Find where the given text appears and provide that cell's center as (x, y) coordinate. 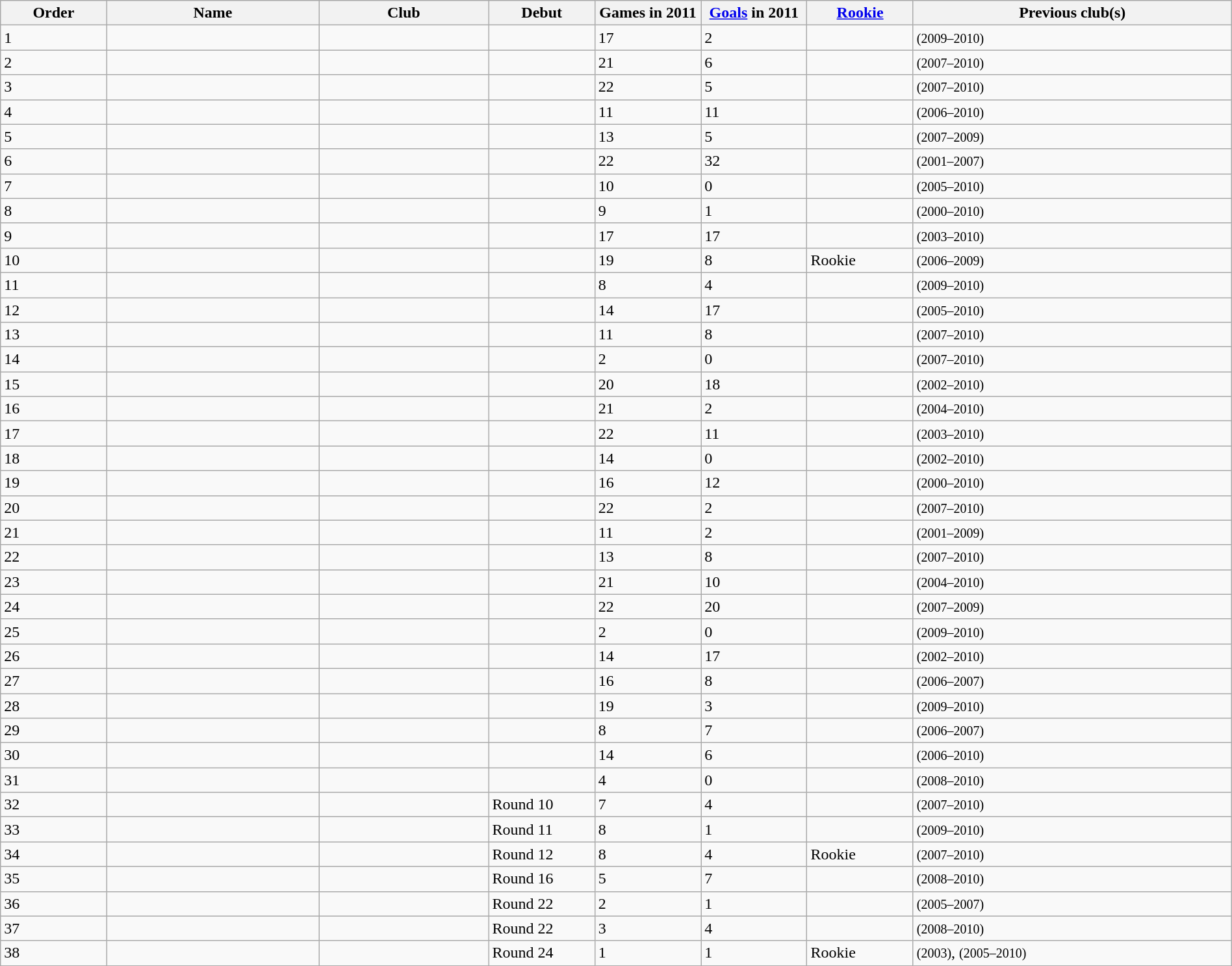
Round 24 (542, 953)
29 (53, 731)
(2001–2009) (1072, 532)
25 (53, 631)
Club (404, 13)
(2005–2007) (1072, 904)
30 (53, 755)
Round 12 (542, 854)
37 (53, 928)
24 (53, 607)
31 (53, 780)
Round 16 (542, 879)
27 (53, 681)
Games in 2011 (647, 13)
Round 10 (542, 805)
33 (53, 829)
38 (53, 953)
35 (53, 879)
Previous club(s) (1072, 13)
Goals in 2011 (754, 13)
Debut (542, 13)
23 (53, 582)
(2003), (2005–2010) (1072, 953)
Order (53, 13)
Round 11 (542, 829)
36 (53, 904)
(2001–2007) (1072, 161)
28 (53, 705)
Name (213, 13)
34 (53, 854)
15 (53, 384)
(2006–2009) (1072, 260)
26 (53, 656)
